Pinpoint the cell where the given text exists, returning its (x, y) midpoint coordinate. 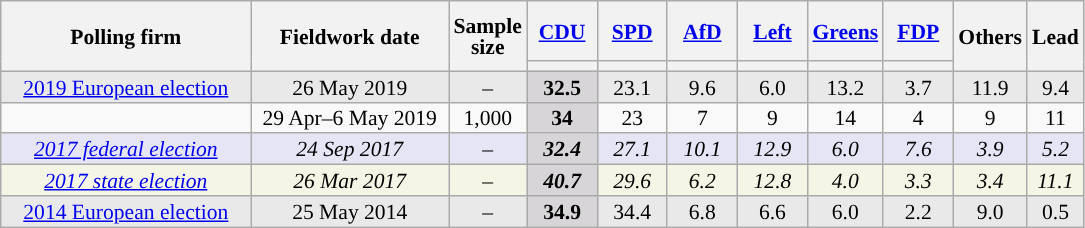
23 (632, 118)
3.4 (990, 180)
23.1 (632, 86)
FDP (918, 31)
1,000 (487, 118)
4 (918, 118)
6.2 (702, 180)
CDU (562, 31)
27.1 (632, 150)
Greens (845, 31)
10.1 (702, 150)
2.2 (918, 212)
26 Mar 2017 (350, 180)
Others (990, 36)
Fieldwork date (350, 36)
2017 federal election (126, 150)
12.9 (772, 150)
9.4 (1056, 86)
32.4 (562, 150)
3.3 (918, 180)
Polling firm (126, 36)
0.5 (1056, 212)
11 (1056, 118)
2017 state election (126, 180)
40.7 (562, 180)
AfD (702, 31)
32.5 (562, 86)
SPD (632, 31)
Left (772, 31)
Samplesize (487, 36)
9.0 (990, 212)
26 May 2019 (350, 86)
11.1 (1056, 180)
34.9 (562, 212)
3.7 (918, 86)
11.9 (990, 86)
14 (845, 118)
13.2 (845, 86)
2019 European election (126, 86)
6.6 (772, 212)
2014 European election (126, 212)
7.6 (918, 150)
25 May 2014 (350, 212)
12.8 (772, 180)
4.0 (845, 180)
34 (562, 118)
29 Apr–6 May 2019 (350, 118)
5.2 (1056, 150)
29.6 (632, 180)
34.4 (632, 212)
9.6 (702, 86)
24 Sep 2017 (350, 150)
Lead (1056, 36)
3.9 (990, 150)
6.8 (702, 212)
7 (702, 118)
